Locate the cell with the specified text and output its [X, Y] center coordinate. 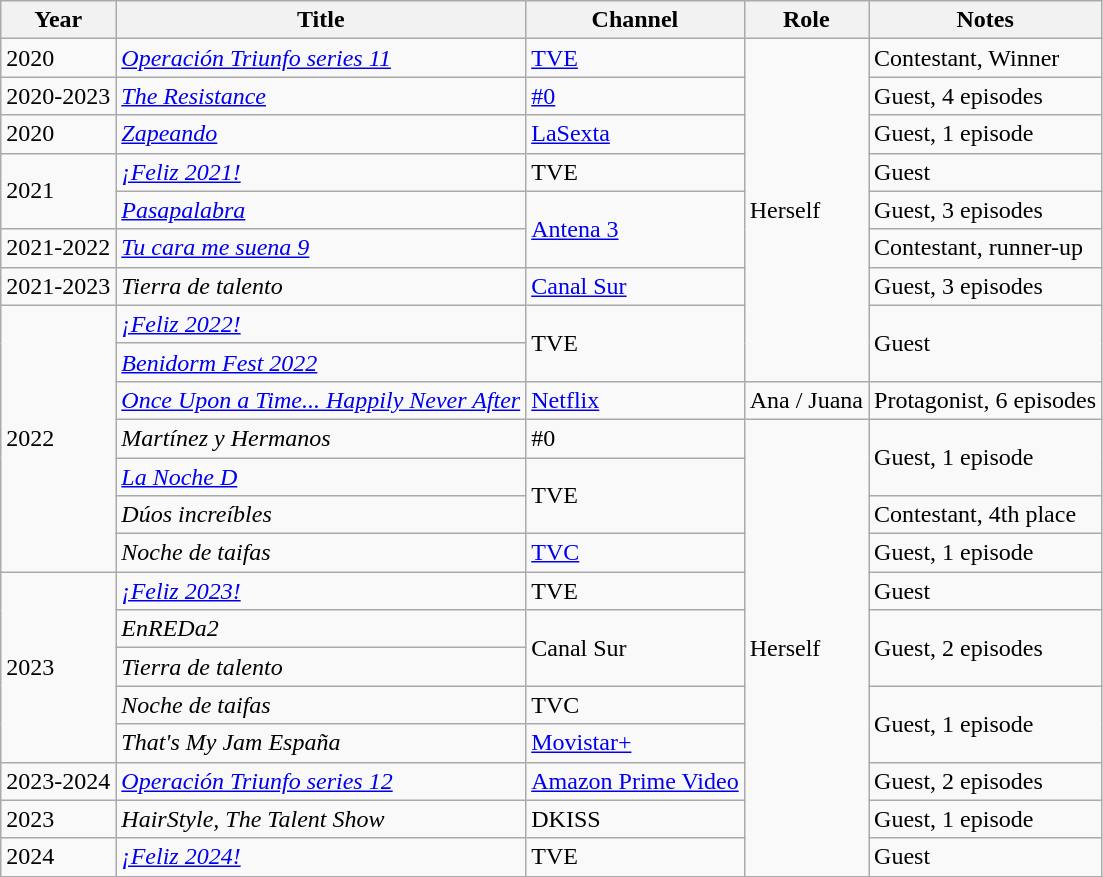
Antena 3 [635, 229]
¡Feliz 2024! [321, 857]
Movistar+ [635, 743]
Once Upon a Time... Happily Never After [321, 400]
EnREDa2 [321, 629]
Tu cara me suena 9 [321, 248]
2021 [58, 191]
Netflix [635, 400]
Pasapalabra [321, 210]
Notes [986, 20]
2021-2023 [58, 286]
La Noche D [321, 477]
That's My Jam España [321, 743]
2023-2024 [58, 781]
Martínez y Hermanos [321, 438]
¡Feliz 2023! [321, 591]
The Resistance [321, 96]
¡Feliz 2021! [321, 172]
Channel [635, 20]
Guest, 4 episodes [986, 96]
Dúos increíbles [321, 515]
Benidorm Fest 2022 [321, 362]
2020-2023 [58, 96]
2024 [58, 857]
Title [321, 20]
Zapeando [321, 134]
Year [58, 20]
Operación Triunfo series 11 [321, 58]
HairStyle, The Talent Show [321, 819]
Contestant, Winner [986, 58]
Role [806, 20]
LaSexta [635, 134]
Contestant, runner-up [986, 248]
Operación Triunfo series 12 [321, 781]
2022 [58, 438]
Ana / Juana [806, 400]
DKISS [635, 819]
¡Feliz 2022! [321, 324]
Protagonist, 6 episodes [986, 400]
2021-2022 [58, 248]
Contestant, 4th place [986, 515]
Amazon Prime Video [635, 781]
